Output the [X, Y] coordinate of the center of the cell containing the given text.  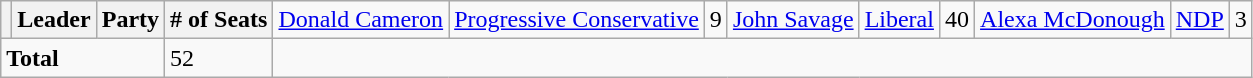
Total [83, 58]
Alexa McDonough [1073, 20]
40 [956, 20]
Party [130, 20]
Liberal [899, 20]
# of Seats [219, 20]
3 [1240, 20]
9 [716, 20]
52 [219, 58]
Donald Cameron [361, 20]
Leader [54, 20]
NDP [1200, 20]
John Savage [793, 20]
Progressive Conservative [577, 20]
